Detect which cell encompasses the target text, then output its [x, y] center coordinate. 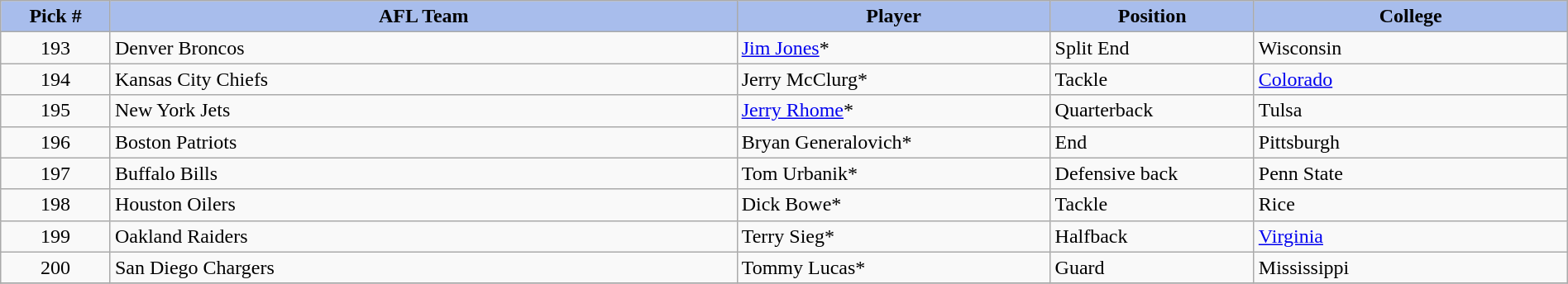
Tulsa [1411, 111]
Buffalo Bills [423, 173]
Player [893, 17]
197 [56, 173]
Kansas City Chiefs [423, 79]
Pick # [56, 17]
Defensive back [1152, 173]
Position [1152, 17]
196 [56, 142]
Terry Sieg* [893, 236]
Split End [1152, 48]
Jerry McClurg* [893, 79]
195 [56, 111]
Bryan Generalovich* [893, 142]
Pittsburgh [1411, 142]
Tom Urbanik* [893, 173]
AFL Team [423, 17]
198 [56, 205]
Houston Oilers [423, 205]
Rice [1411, 205]
Virginia [1411, 236]
200 [56, 267]
193 [56, 48]
Denver Broncos [423, 48]
Quarterback [1152, 111]
199 [56, 236]
New York Jets [423, 111]
194 [56, 79]
Boston Patriots [423, 142]
College [1411, 17]
Jim Jones* [893, 48]
Penn State [1411, 173]
Tommy Lucas* [893, 267]
San Diego Chargers [423, 267]
Guard [1152, 267]
Colorado [1411, 79]
Wisconsin [1411, 48]
Dick Bowe* [893, 205]
Oakland Raiders [423, 236]
Halfback [1152, 236]
Mississippi [1411, 267]
Jerry Rhome* [893, 111]
End [1152, 142]
